Extract the (X, Y) coordinate from the center of the cell holding the provided text.  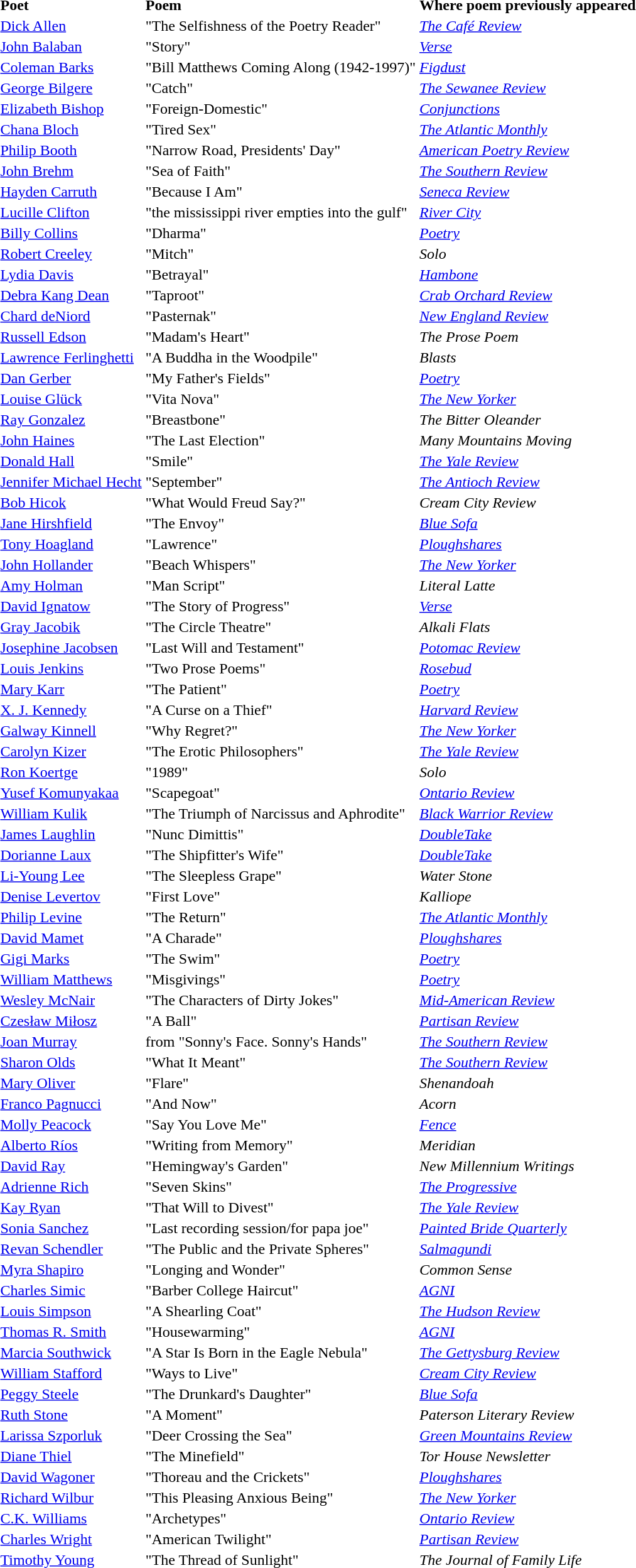
"Vita Nova" (280, 399)
"The Envoy" (280, 523)
"Tired Sex" (280, 129)
"Flare" (280, 1083)
"Hemingway's Garden" (280, 1166)
"Story" (280, 46)
"Say You Love Me" (280, 1124)
"A Shearling Coat" (280, 1311)
"This Pleasing Anxious Being" (280, 1498)
"Beach Whispers" (280, 565)
"Taproot" (280, 295)
"Dharma" (280, 233)
"Two Prose Poems" (280, 668)
"Deer Crossing the Sea" (280, 1435)
"The Circle Theatre" (280, 627)
"Betrayal" (280, 275)
"A Ball" (280, 1021)
"Madam's Heart" (280, 337)
"A Star Is Born in the Eagle Nebula" (280, 1353)
"The Last Election" (280, 440)
"Narrow Road, Presidents' Day" (280, 150)
"Pasternak" (280, 316)
"A Moment" (280, 1415)
"The Story of Progress" (280, 606)
"Sea of Faith" (280, 171)
"The Drunkard's Daughter" (280, 1394)
"The Public and the Private Spheres" (280, 1249)
"Bill Matthews Coming Along (1942-1997)" (280, 67)
"Smile" (280, 461)
"That Will to Divest" (280, 1207)
"Last recording session/for papa joe" (280, 1228)
"Thoreau and the Crickets" (280, 1477)
"Writing from Memory" (280, 1145)
"My Father's Fields" (280, 378)
"A Curse on a Thief" (280, 710)
"Foreign-Domestic" (280, 109)
"The Sleepless Grape" (280, 876)
"Scapegoat" (280, 793)
"The Characters of Dirty Jokes" (280, 1000)
"Because I Am" (280, 192)
"Ways to Live" (280, 1373)
"Archetypes" (280, 1518)
"The Shipfitter's Wife" (280, 855)
"The Return" (280, 917)
"The Patient" (280, 689)
"the mississippi river empties into the gulf" (280, 212)
"The Erotic Philosophers" (280, 751)
"The Minefield" (280, 1456)
"A Buddha in the Woodpile" (280, 357)
"Nunc Dimittis" (280, 834)
"Barber College Haircut" (280, 1290)
"Longing and Wonder" (280, 1270)
"What Would Freud Say?" (280, 503)
"Breastbone" (280, 420)
"The Selfishness of the Poetry Reader" (280, 26)
"Last Will and Testament" (280, 648)
"American Twilight" (280, 1539)
"First Love" (280, 896)
"A Charade" (280, 938)
"Why Regret?" (280, 731)
"What It Meant" (280, 1062)
"The Triumph of Narcissus and Aphrodite" (280, 814)
"September" (280, 482)
"Lawrence" (280, 544)
"Man Script" (280, 585)
from "Sonny's Face. Sonny's Hands" (280, 1042)
"Mitch" (280, 254)
"1989" (280, 772)
"The Swim" (280, 959)
"Seven Skins" (280, 1187)
"Housewarming" (280, 1332)
"Catch" (280, 88)
"And Now" (280, 1104)
"Misgivings" (280, 979)
